Scan for the cell matching the given text and deliver its (X, Y) coordinate at center. 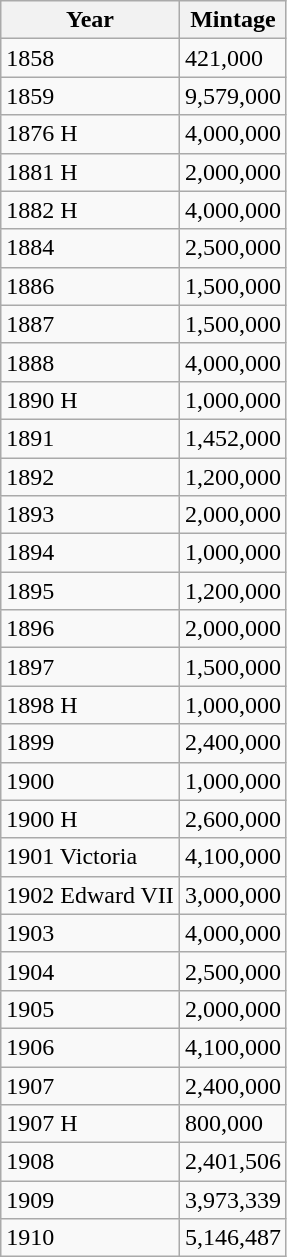
800,000 (232, 1124)
1900 H (90, 819)
1905 (90, 1009)
1888 (90, 362)
Year (90, 20)
1903 (90, 933)
1897 (90, 667)
1876 H (90, 134)
1891 (90, 438)
1904 (90, 971)
1881 H (90, 172)
1892 (90, 477)
1895 (90, 591)
1859 (90, 96)
1898 H (90, 705)
1907 (90, 1085)
1890 H (90, 400)
1901 Victoria (90, 857)
1,452,000 (232, 438)
1906 (90, 1047)
421,000 (232, 58)
1882 H (90, 210)
1907 H (90, 1124)
1858 (90, 58)
1910 (90, 1238)
1894 (90, 553)
3,000,000 (232, 895)
1909 (90, 1200)
Mintage (232, 20)
2,600,000 (232, 819)
1902 Edward VII (90, 895)
1896 (90, 629)
1893 (90, 515)
1886 (90, 286)
3,973,339 (232, 1200)
5,146,487 (232, 1238)
2,401,506 (232, 1162)
1908 (90, 1162)
1900 (90, 781)
1899 (90, 743)
1884 (90, 248)
9,579,000 (232, 96)
1887 (90, 324)
